Locate the cell with the specified text and output its [x, y] center coordinate. 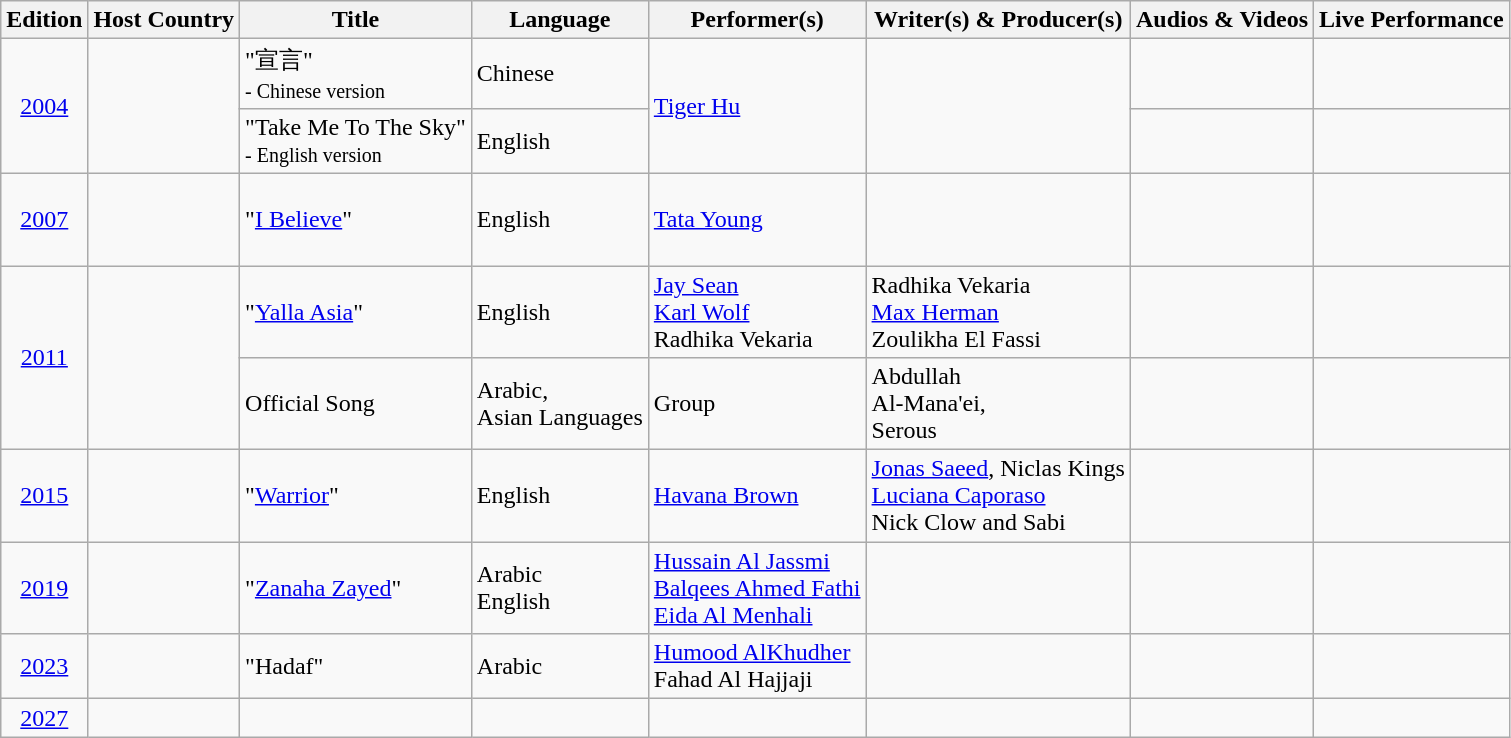
Group [757, 404]
Language [560, 20]
"Warrior" [356, 496]
Title [356, 20]
"Take Me To The Sky"- English version [356, 140]
Tiger Hu [757, 106]
Arabic,Asian Languages [560, 404]
Radhika VekariaMax HermanZoulikha El Fassi [998, 312]
AbdullahAl-Mana'ei,Serous [998, 404]
"宣言" - Chinese version [356, 74]
Jonas Saeed, Niclas KingsLuciana CaporasoNick Clow and Sabi [998, 496]
Performer(s) [757, 20]
"Zanaha Zayed" [356, 588]
2023 [44, 666]
Audios & Videos [1222, 20]
ArabicEnglish [560, 588]
2015 [44, 496]
Humood AlKhudher Fahad Al Hajjaji [757, 666]
2007 [44, 219]
"Hadaf" [356, 666]
"Yalla Asia" [356, 312]
Writer(s) & Producer(s) [998, 20]
2011 [44, 358]
Host Country [164, 20]
Jay SeanKarl WolfRadhika Vekaria [757, 312]
"I Believe" [356, 219]
2004 [44, 106]
Official Song [356, 404]
2019 [44, 588]
Tata Young [757, 219]
Arabic [560, 666]
Hussain Al JassmiBalqees Ahmed FathiEida Al Menhali [757, 588]
Edition [44, 20]
Chinese [560, 74]
Havana Brown [757, 496]
Live Performance [1412, 20]
2027 [44, 718]
